Return the (X, Y) coordinate for the center point of the cell that contains the specified text.  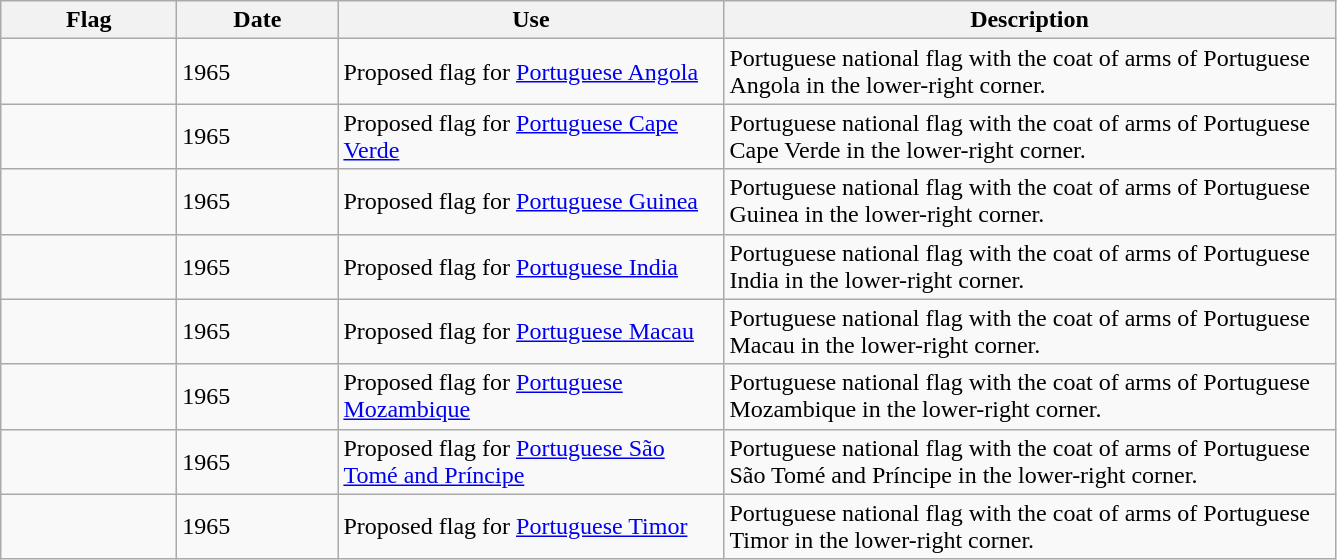
Portuguese national flag with the coat of arms of Portuguese India in the lower-right corner. (1030, 266)
Proposed flag for Portuguese Angola (531, 72)
Proposed flag for Portuguese São Tomé and Príncipe (531, 462)
Portuguese national flag with the coat of arms of Portuguese São Tomé and Príncipe in the lower-right corner. (1030, 462)
Proposed flag for Portuguese Guinea (531, 202)
Portuguese national flag with the coat of arms of Portuguese Angola in the lower-right corner. (1030, 72)
Portuguese national flag with the coat of arms of Portuguese Mozambique in the lower-right corner. (1030, 396)
Proposed flag for Portuguese Mozambique (531, 396)
Portuguese national flag with the coat of arms of Portuguese Timor in the lower-right corner. (1030, 526)
Proposed flag for Portuguese Timor (531, 526)
Proposed flag for Portuguese Macau (531, 332)
Description (1030, 20)
Use (531, 20)
Date (258, 20)
Flag (89, 20)
Proposed flag for Portuguese India (531, 266)
Portuguese national flag with the coat of arms of Portuguese Macau in the lower-right corner. (1030, 332)
Portuguese national flag with the coat of arms of Portuguese Guinea in the lower-right corner. (1030, 202)
Proposed flag for Portuguese Cape Verde (531, 136)
Portuguese national flag with the coat of arms of Portuguese Cape Verde in the lower-right corner. (1030, 136)
